Return the (x, y) coordinate for the center point of the cell that contains the specified text.  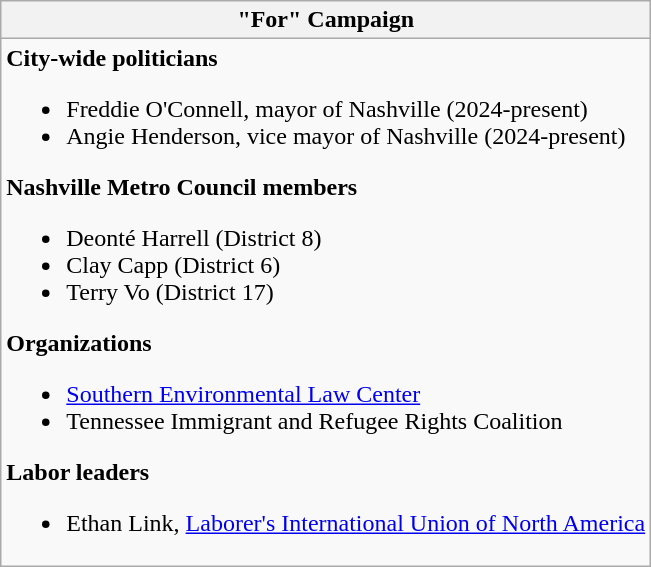
"For" Campaign (326, 20)
